Pinpoint the cell where the given text exists, returning its [x, y] midpoint coordinate. 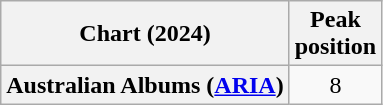
Chart (2024) [145, 34]
8 [335, 85]
Australian Albums (ARIA) [145, 85]
Peakposition [335, 34]
